Detect which cell encompasses the target text, then output its [X, Y] center coordinate. 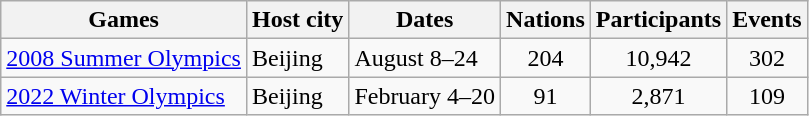
Host city [297, 20]
Games [124, 20]
Events [767, 20]
10,942 [658, 58]
109 [767, 96]
91 [546, 96]
2,871 [658, 96]
Nations [546, 20]
Participants [658, 20]
204 [546, 58]
February 4–20 [425, 96]
302 [767, 58]
2022 Winter Olympics [124, 96]
2008 Summer Olympics [124, 58]
August 8–24 [425, 58]
Dates [425, 20]
